Extract the [x, y] coordinate from the center of the cell holding the provided text.  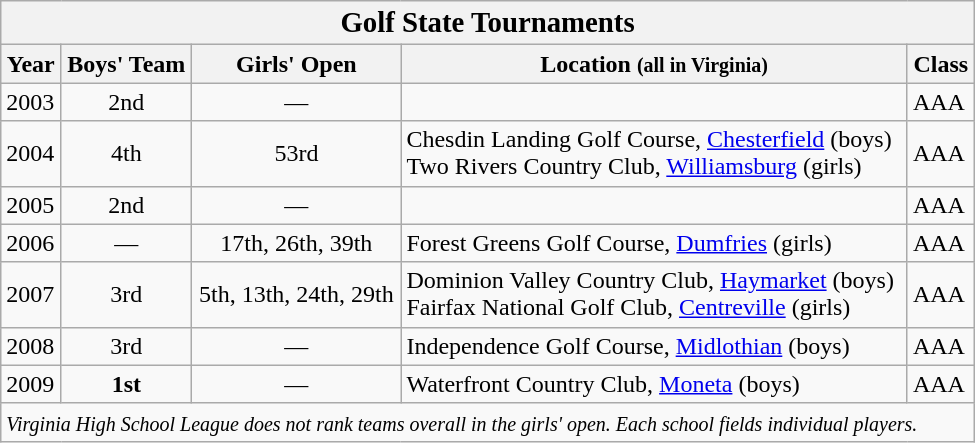
5th, 13th, 24th, 29th [296, 294]
17th, 26th, 39th [296, 243]
Boys' Team [126, 64]
Year [31, 64]
Location (all in Virginia) [654, 64]
Golf State Tournaments [488, 23]
Forest Greens Golf Course, Dumfries (girls) [654, 243]
Class [940, 64]
Virginia High School League does not rank teams overall in the girls' open. Each school fields individual players. [488, 422]
2004 [31, 154]
2005 [31, 205]
2007 [31, 294]
Dominion Valley Country Club, Haymarket (boys)Fairfax National Golf Club, Centreville (girls) [654, 294]
2003 [31, 102]
53rd [296, 154]
4th [126, 154]
Girls' Open [296, 64]
1st [126, 384]
2009 [31, 384]
Chesdin Landing Golf Course, Chesterfield (boys)Two Rivers Country Club, Williamsburg (girls) [654, 154]
Waterfront Country Club, Moneta (boys) [654, 384]
2008 [31, 346]
Independence Golf Course, Midlothian (boys) [654, 346]
2006 [31, 243]
